Determine the [x, y] coordinate at the center of the cell enclosing the given text.  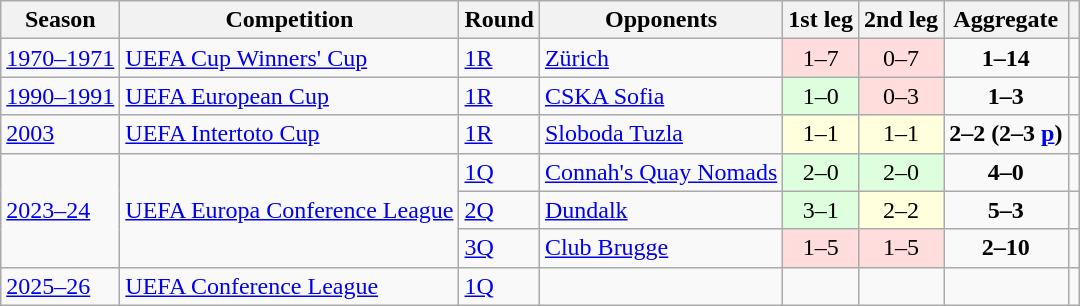
1–7 [821, 58]
Season [60, 20]
1–3 [1006, 96]
2–2 (2–3 p) [1006, 134]
0–7 [902, 58]
2–2 [902, 210]
2–10 [1006, 248]
1–0 [821, 96]
Sloboda Tuzla [660, 134]
2003 [60, 134]
UEFA Conference League [290, 286]
1–14 [1006, 58]
UEFA European Cup [290, 96]
5–3 [1006, 210]
4–0 [1006, 172]
UEFA Cup Winners' Cup [290, 58]
Aggregate [1006, 20]
Dundalk [660, 210]
UEFA Intertoto Cup [290, 134]
Competition [290, 20]
2023–24 [60, 210]
2nd leg [902, 20]
Connah's Quay Nomads [660, 172]
Opponents [660, 20]
0–3 [902, 96]
Club Brugge [660, 248]
1990–1991 [60, 96]
3–1 [821, 210]
2Q [499, 210]
UEFA Europa Conference League [290, 210]
3Q [499, 248]
1970–1971 [60, 58]
CSKA Sofia [660, 96]
1st leg [821, 20]
2025–26 [60, 286]
Zürich [660, 58]
Round [499, 20]
